Return (x, y) of the center of cell containing provided text 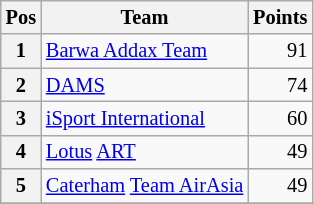
Caterham Team AirAsia (144, 186)
Points (280, 17)
60 (280, 118)
Team (144, 17)
5 (21, 186)
Barwa Addax Team (144, 51)
1 (21, 51)
74 (280, 85)
4 (21, 152)
Lotus ART (144, 152)
Pos (21, 17)
91 (280, 51)
3 (21, 118)
DAMS (144, 85)
iSport International (144, 118)
2 (21, 85)
